From the cell containing the given text, extract its center point as [x, y] coordinate. 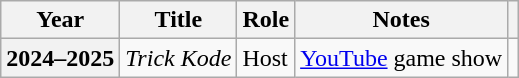
YouTube game show [402, 58]
Year [60, 20]
Role [266, 20]
Host [266, 58]
Notes [402, 20]
Title [178, 20]
Trick Kode [178, 58]
2024–2025 [60, 58]
